From the cell containing the given text, extract its center point as (x, y) coordinate. 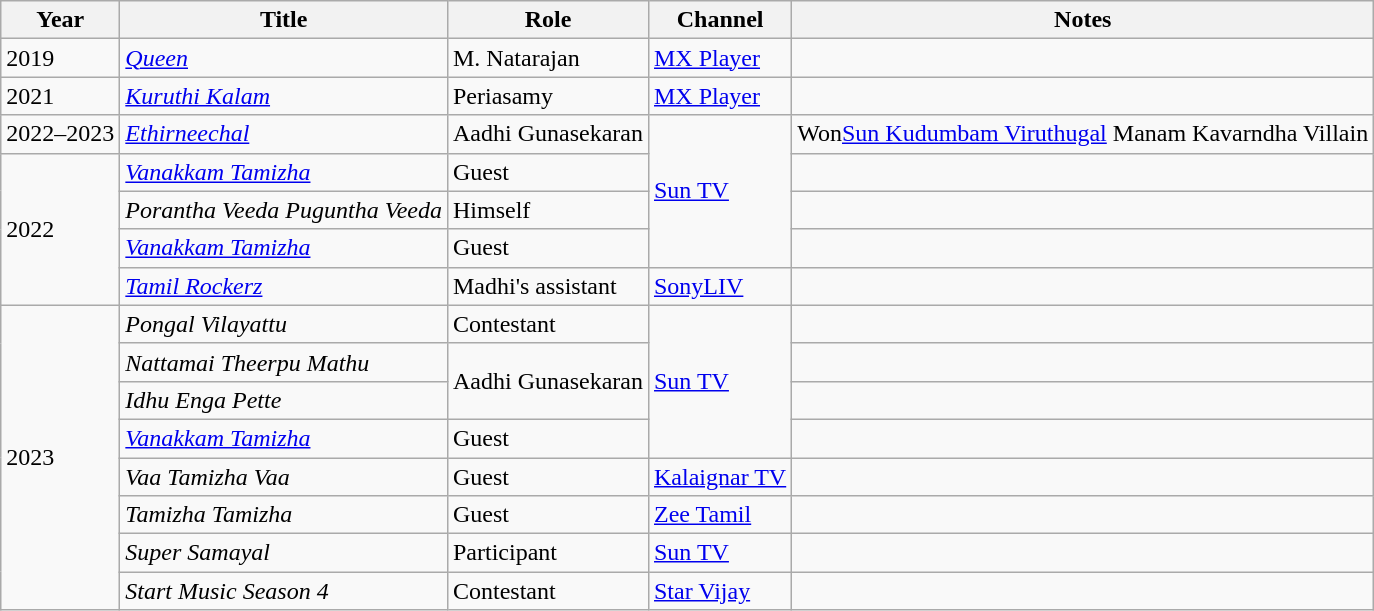
2019 (60, 58)
Queen (284, 58)
Star Vijay (720, 591)
WonSun Kudumbam Viruthugal Manam Kavarndha Villain (1083, 134)
Madhi's assistant (548, 286)
Zee Tamil (720, 515)
Tamil Rockerz (284, 286)
2022 (60, 229)
2023 (60, 457)
Nattamai Theerpu Mathu (284, 362)
Year (60, 20)
M. Natarajan (548, 58)
Porantha Veeda Puguntha Veeda (284, 210)
Idhu Enga Pette (284, 400)
Himself (548, 210)
Ethirneechal (284, 134)
Tamizha Tamizha (284, 515)
Pongal Vilayattu (284, 324)
Channel (720, 20)
Notes (1083, 20)
2022–2023 (60, 134)
Role (548, 20)
Vaa Tamizha Vaa (284, 477)
SonyLIV (720, 286)
2021 (60, 96)
Super Samayal (284, 553)
Start Music Season 4 (284, 591)
Kuruthi Kalam (284, 96)
Kalaignar TV (720, 477)
Participant (548, 553)
Periasamy (548, 96)
Title (284, 20)
